Detect which cell encompasses the target text, then output its (x, y) center coordinate. 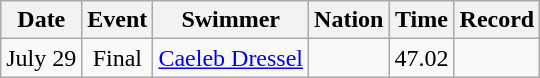
47.02 (422, 58)
Final (118, 58)
Event (118, 20)
Record (497, 20)
Swimmer (231, 20)
Time (422, 20)
July 29 (42, 58)
Nation (349, 20)
Caeleb Dressel (231, 58)
Date (42, 20)
